Locate the cell with the specified text and output its [x, y] center coordinate. 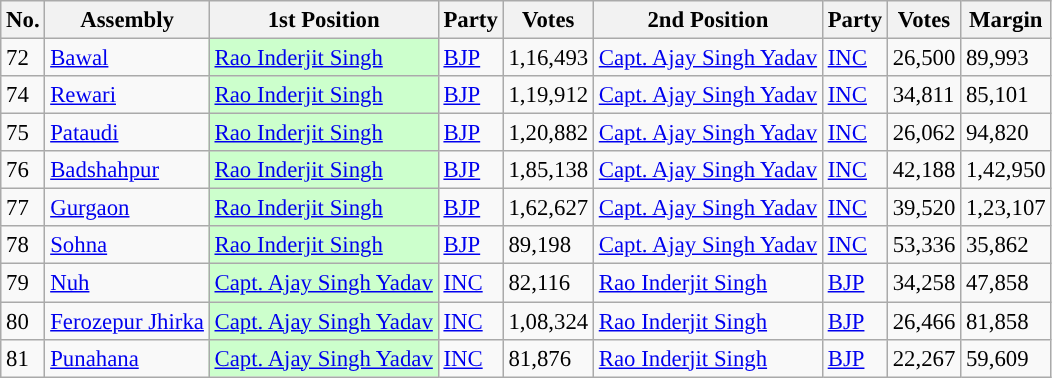
1,85,138 [548, 170]
2nd Position [708, 20]
34,258 [924, 283]
No. [23, 20]
1,62,627 [548, 208]
81,876 [548, 358]
1,19,912 [548, 95]
76 [23, 170]
Rewari [127, 95]
39,520 [924, 208]
Bawal [127, 58]
1,23,107 [1006, 208]
81,858 [1006, 321]
1,20,882 [548, 133]
22,267 [924, 358]
1st Position [324, 20]
78 [23, 245]
26,062 [924, 133]
Gurgaon [127, 208]
53,336 [924, 245]
59,609 [1006, 358]
1,16,493 [548, 58]
94,820 [1006, 133]
75 [23, 133]
26,500 [924, 58]
34,811 [924, 95]
77 [23, 208]
74 [23, 95]
82,116 [548, 283]
42,188 [924, 170]
85,101 [1006, 95]
Badshahpur [127, 170]
Pataudi [127, 133]
Punahana [127, 358]
47,858 [1006, 283]
79 [23, 283]
35,862 [1006, 245]
1,42,950 [1006, 170]
1,08,324 [548, 321]
Sohna [127, 245]
Ferozepur Jhirka [127, 321]
26,466 [924, 321]
89,198 [548, 245]
81 [23, 358]
80 [23, 321]
Nuh [127, 283]
72 [23, 58]
Margin [1006, 20]
89,993 [1006, 58]
Assembly [127, 20]
